Locate the cell with the specified text and output its (X, Y) center coordinate. 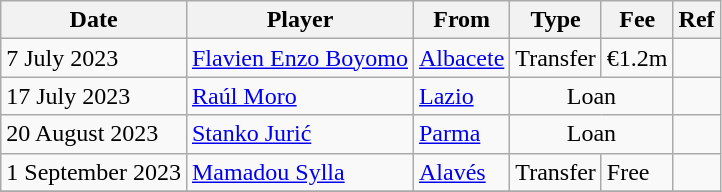
Mamadou Sylla (300, 172)
Player (300, 20)
Parma (461, 134)
Free (637, 172)
1 September 2023 (94, 172)
Albacete (461, 58)
Stanko Jurić (300, 134)
20 August 2023 (94, 134)
Ref (696, 20)
Alavés (461, 172)
Type (556, 20)
Fee (637, 20)
Flavien Enzo Boyomo (300, 58)
7 July 2023 (94, 58)
Lazio (461, 96)
€1.2m (637, 58)
17 July 2023 (94, 96)
Date (94, 20)
From (461, 20)
Raúl Moro (300, 96)
